Capture the cell that displays the provided text and extract its (x, y) central coordinate. 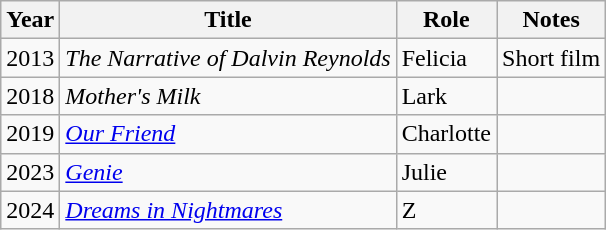
2023 (30, 172)
Genie (228, 172)
Short film (552, 58)
Our Friend (228, 134)
Mother's Milk (228, 96)
Role (446, 20)
2013 (30, 58)
Dreams in Nightmares (228, 210)
Year (30, 20)
Charlotte (446, 134)
Title (228, 20)
Z (446, 210)
Felicia (446, 58)
2018 (30, 96)
The Narrative of Dalvin Reynolds (228, 58)
Notes (552, 20)
Lark (446, 96)
2019 (30, 134)
Julie (446, 172)
2024 (30, 210)
